Detect which cell encompasses the target text, then output its (X, Y) center coordinate. 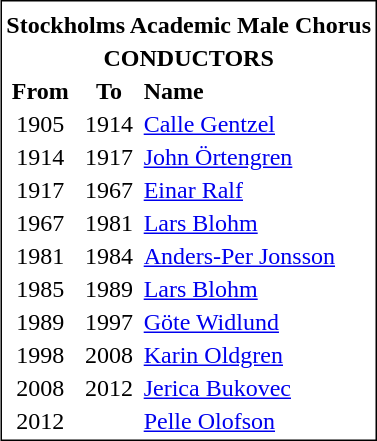
CONDUCTORS (189, 59)
1998 (40, 355)
1985 (40, 289)
Calle Gentzel (257, 125)
Name (257, 91)
1905 (40, 125)
John Örtengren (257, 157)
Einar Ralf (257, 191)
Anders-Per Jonsson (257, 257)
1984 (109, 257)
Karin Oldgren (257, 355)
Göte Widlund (257, 323)
From (40, 91)
Jerica Bukovec (257, 389)
1997 (109, 323)
Pelle Olofson (257, 421)
To (109, 91)
Stockholms Academic Male Chorus (189, 25)
